Determine the (X, Y) coordinate at the center of the cell enclosing the given text.  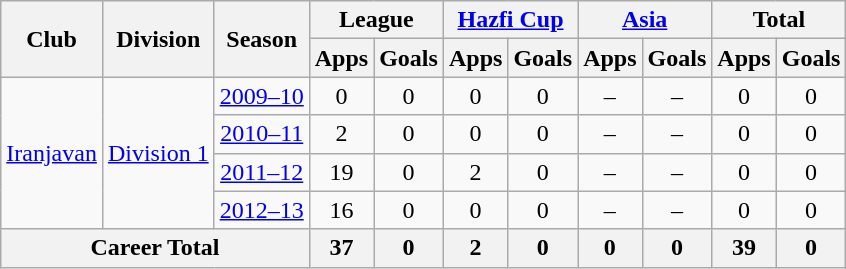
Asia (645, 20)
Division 1 (158, 153)
Iranjavan (52, 153)
Club (52, 39)
Total (779, 20)
Division (158, 39)
19 (341, 172)
2010–11 (262, 134)
League (376, 20)
Career Total (155, 248)
2011–12 (262, 172)
37 (341, 248)
Season (262, 39)
Hazfi Cup (510, 20)
2009–10 (262, 96)
16 (341, 210)
2012–13 (262, 210)
39 (744, 248)
